Locate the cell with the specified text and output its (X, Y) center coordinate. 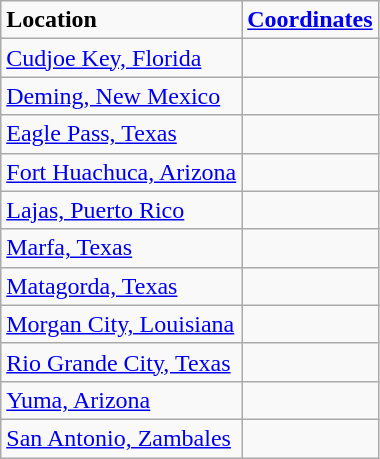
Cudjoe Key, Florida (122, 58)
Morgan City, Louisiana (122, 324)
San Antonio, Zambales (122, 438)
Deming, New Mexico (122, 96)
Coordinates (310, 20)
Marfa, Texas (122, 248)
Fort Huachuca, Arizona (122, 172)
Yuma, Arizona (122, 400)
Matagorda, Texas (122, 286)
Rio Grande City, Texas (122, 362)
Lajas, Puerto Rico (122, 210)
Eagle Pass, Texas (122, 134)
Location (122, 20)
